From the cell containing the given text, extract its center point as [X, Y] coordinate. 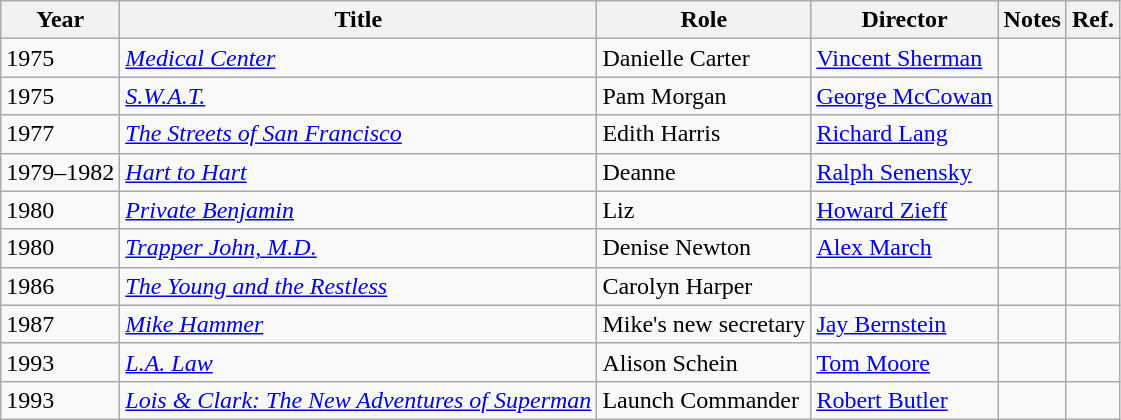
The Streets of San Francisco [358, 134]
Year [60, 20]
Robert Butler [904, 400]
S.W.A.T. [358, 96]
Hart to Hart [358, 172]
Jay Bernstein [904, 324]
Mike's new secretary [704, 324]
Danielle Carter [704, 58]
1987 [60, 324]
Denise Newton [704, 248]
Lois & Clark: The New Adventures of Superman [358, 400]
Alison Schein [704, 362]
The Young and the Restless [358, 286]
Ref. [1092, 20]
Carolyn Harper [704, 286]
Medical Center [358, 58]
1979–1982 [60, 172]
Pam Morgan [704, 96]
1986 [60, 286]
Mike Hammer [358, 324]
Private Benjamin [358, 210]
Liz [704, 210]
Vincent Sherman [904, 58]
Trapper John, M.D. [358, 248]
Ralph Senensky [904, 172]
L.A. Law [358, 362]
Director [904, 20]
Title [358, 20]
Role [704, 20]
Alex March [904, 248]
1977 [60, 134]
Deanne [704, 172]
George McCowan [904, 96]
Launch Commander [704, 400]
Howard Zieff [904, 210]
Richard Lang [904, 134]
Edith Harris [704, 134]
Tom Moore [904, 362]
Notes [1032, 20]
